Identify which cell holds the provided text, then report its [x, y] central coordinate. 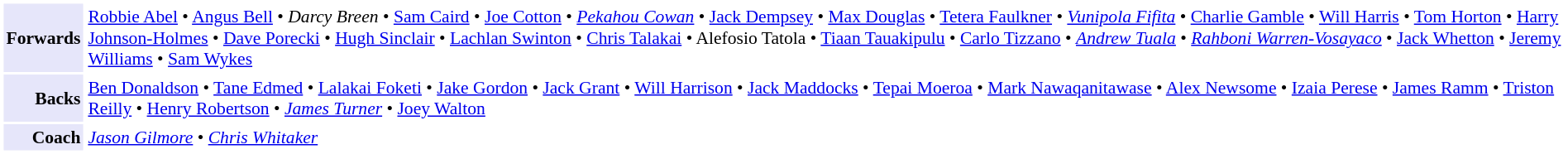
Forwards [43, 37]
Jason Gilmore • Chris Whitaker [825, 137]
Backs [43, 98]
Coach [43, 137]
